Capture the cell that displays the provided text and extract its [X, Y] central coordinate. 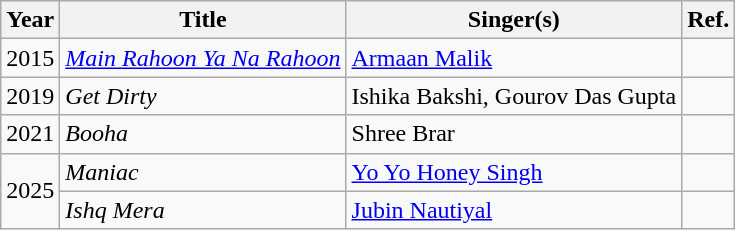
Jubin Nautiyal [514, 210]
Get Dirty [203, 96]
Armaan Malik [514, 58]
2019 [30, 96]
Ishq Mera [203, 210]
Singer(s) [514, 20]
Main Rahoon Ya Na Rahoon [203, 58]
Maniac [203, 172]
Shree Brar [514, 134]
Booha [203, 134]
Title [203, 20]
Year [30, 20]
Ref. [708, 20]
2021 [30, 134]
Yo Yo Honey Singh [514, 172]
2015 [30, 58]
2025 [30, 191]
Ishika Bakshi, Gourov Das Gupta [514, 96]
